Output the [x, y] coordinate of the center of the cell containing the given text.  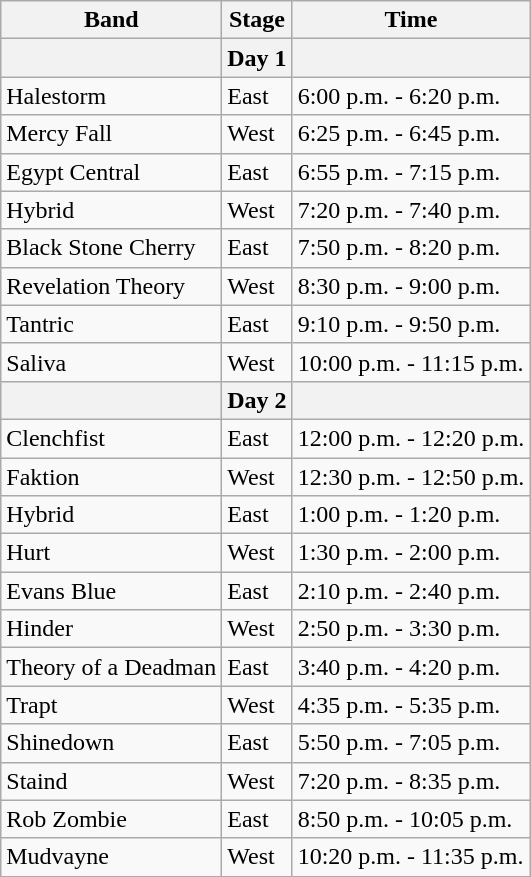
Egypt Central [112, 172]
6:55 p.m. - 7:15 p.m. [411, 172]
Clenchfist [112, 438]
9:10 p.m. - 9:50 p.m. [411, 324]
Staind [112, 781]
Trapt [112, 705]
Time [411, 20]
5:50 p.m. - 7:05 p.m. [411, 743]
Tantric [112, 324]
Shinedown [112, 743]
8:30 p.m. - 9:00 p.m. [411, 286]
7:20 p.m. - 8:35 p.m. [411, 781]
3:40 p.m. - 4:20 p.m. [411, 667]
6:25 p.m. - 6:45 p.m. [411, 134]
12:00 p.m. - 12:20 p.m. [411, 438]
Saliva [112, 362]
Rob Zombie [112, 819]
Stage [257, 20]
Mudvayne [112, 857]
1:30 p.m. - 2:00 p.m. [411, 553]
Evans Blue [112, 591]
Mercy Fall [112, 134]
4:35 p.m. - 5:35 p.m. [411, 705]
2:50 p.m. - 3:30 p.m. [411, 629]
Day 1 [257, 58]
Hinder [112, 629]
10:00 p.m. - 11:15 p.m. [411, 362]
Theory of a Deadman [112, 667]
7:50 p.m. - 8:20 p.m. [411, 248]
Day 2 [257, 400]
6:00 p.m. - 6:20 p.m. [411, 96]
12:30 p.m. - 12:50 p.m. [411, 477]
8:50 p.m. - 10:05 p.m. [411, 819]
Faktion [112, 477]
Halestorm [112, 96]
Hurt [112, 553]
10:20 p.m. - 11:35 p.m. [411, 857]
Band [112, 20]
Revelation Theory [112, 286]
Black Stone Cherry [112, 248]
7:20 p.m. - 7:40 p.m. [411, 210]
2:10 p.m. - 2:40 p.m. [411, 591]
1:00 p.m. - 1:20 p.m. [411, 515]
